Identify which cell holds the provided text, then report its [x, y] central coordinate. 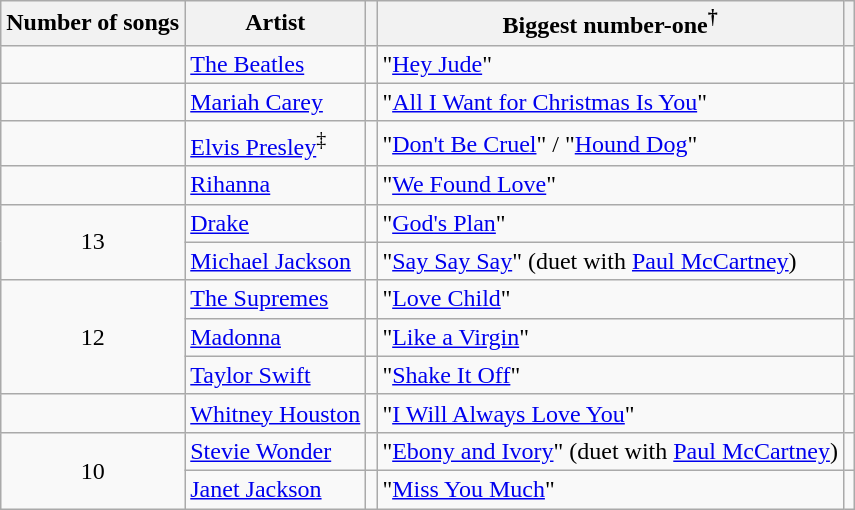
12 [93, 337]
10 [93, 470]
13 [93, 242]
"Don't Be Cruel" / "Hound Dog" [610, 144]
"Say Say Say" (duet with Paul McCartney) [610, 261]
Number of songs [93, 24]
The Beatles [276, 64]
"God's Plan" [610, 223]
"Hey Jude" [610, 64]
"All I Want for Christmas Is You" [610, 102]
"We Found Love" [610, 185]
Taylor Swift [276, 375]
Biggest number-one† [610, 24]
Janet Jackson [276, 489]
Drake [276, 223]
Michael Jackson [276, 261]
Mariah Carey [276, 102]
"Like a Virgin" [610, 337]
Whitney Houston [276, 413]
Madonna [276, 337]
Artist [276, 24]
Rihanna [276, 185]
"Miss You Much" [610, 489]
"Shake It Off" [610, 375]
The Supremes [276, 299]
Stevie Wonder [276, 451]
"I Will Always Love You" [610, 413]
"Love Child" [610, 299]
"Ebony and Ivory" (duet with Paul McCartney) [610, 451]
Elvis Presley‡ [276, 144]
